Output the (X, Y) coordinate of the center of the cell containing the given text.  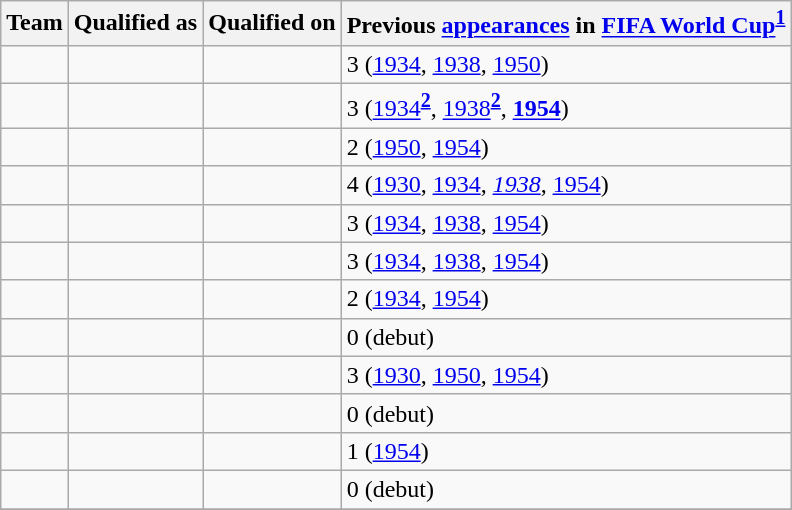
4 (1930, 1934, 1938, 1954) (566, 185)
3 (1930, 1950, 1954) (566, 375)
Team (35, 24)
3 (1934, 1938, 1950) (566, 64)
3 (19342, 19382, 1954) (566, 106)
1 (1954) (566, 451)
Qualified on (272, 24)
2 (1934, 1954) (566, 299)
Previous appearances in FIFA World Cup1 (566, 24)
2 (1950, 1954) (566, 147)
Qualified as (135, 24)
